Capture the cell that displays the provided text and extract its [X, Y] central coordinate. 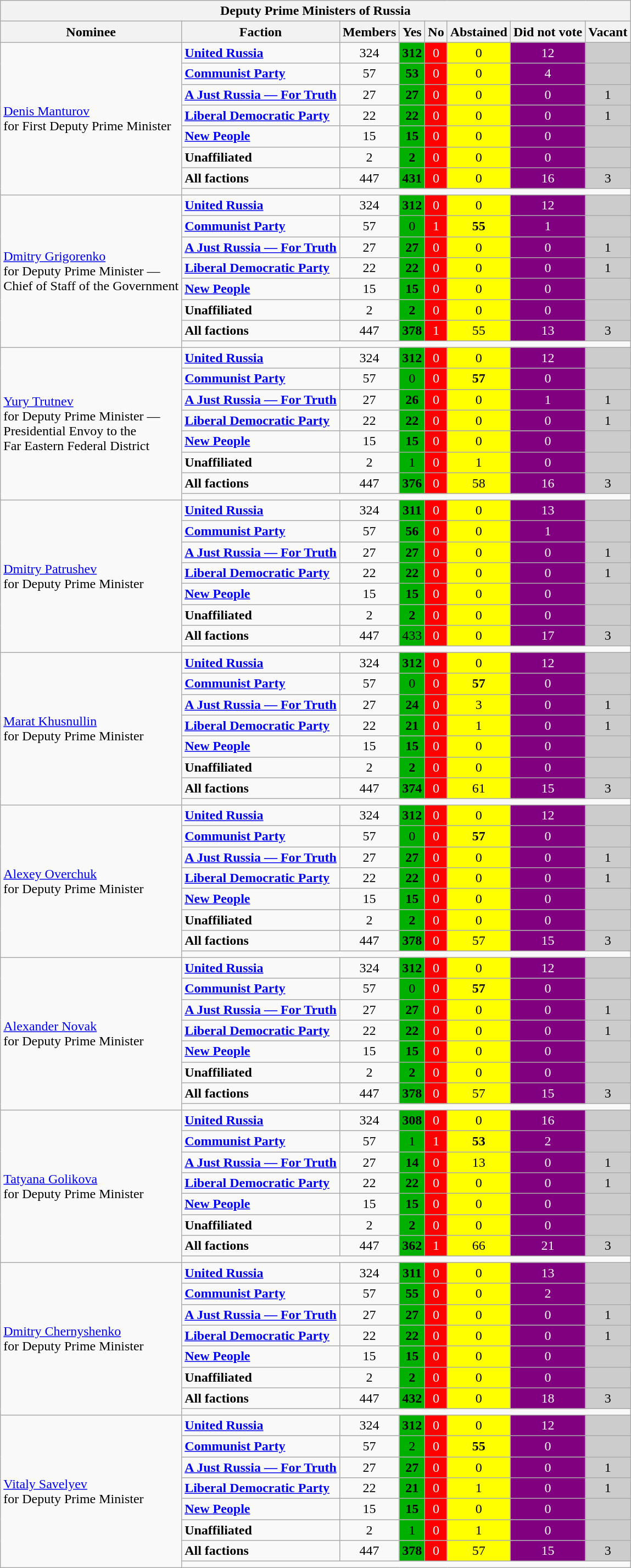
66 [479, 1246]
26 [412, 400]
308 [412, 1120]
Yury Trutnevfor Deputy Prime Minister —Presidential Envoy to theFar Eastern Federal District [91, 424]
374 [412, 788]
Abstained [479, 32]
Alexander Novakfor Deputy Prime Minister [91, 1034]
Marat Khusnullinfor Deputy Prime Minister [91, 729]
No [436, 32]
Dmitry Grigorenkofor Deputy Prime Minister —Chief of Staff of the Government [91, 271]
56 [412, 531]
Denis Manturovfor First Deputy Prime Minister [91, 119]
14 [412, 1162]
Did not vote [548, 32]
432 [412, 1398]
362 [412, 1246]
24 [412, 705]
18 [548, 1398]
Yes [412, 32]
376 [412, 483]
Vitaly Savelyevfor Deputy Prime Minister [91, 1491]
Dmitry Patrushevfor Deputy Prime Minister [91, 576]
Members [369, 32]
Alexey Overchukfor Deputy Prime Minister [91, 881]
Tatyana Golikovafor Deputy Prime Minister [91, 1186]
Faction [261, 32]
17 [548, 636]
431 [412, 178]
Vacant [608, 32]
Deputy Prime Ministers of Russia [315, 11]
Dmitry Chernyshenkofor Deputy Prime Minister [91, 1339]
Nominee [91, 32]
61 [479, 788]
433 [412, 636]
4 [548, 74]
58 [479, 483]
